Capture the cell that displays the provided text and extract its (X, Y) central coordinate. 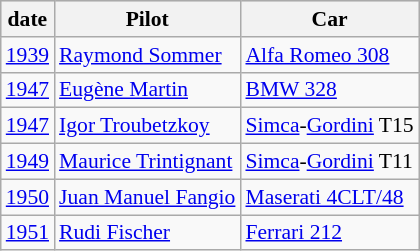
Juan Manuel Fangio (147, 197)
date (28, 19)
Raymond Sommer (147, 55)
Maurice Trintignant (147, 162)
Car (329, 19)
Rudi Fischer (147, 233)
Simca-Gordini T15 (329, 126)
Igor Troubetzkoy (147, 126)
BMW 328 (329, 90)
Alfa Romeo 308 (329, 55)
Eugène Martin (147, 90)
Maserati 4CLT/48 (329, 197)
Simca-Gordini T11 (329, 162)
Pilot (147, 19)
1939 (28, 55)
1950 (28, 197)
1951 (28, 233)
Ferrari 212 (329, 233)
1949 (28, 162)
